Extract the (X, Y) coordinate from the center of the cell holding the provided text.  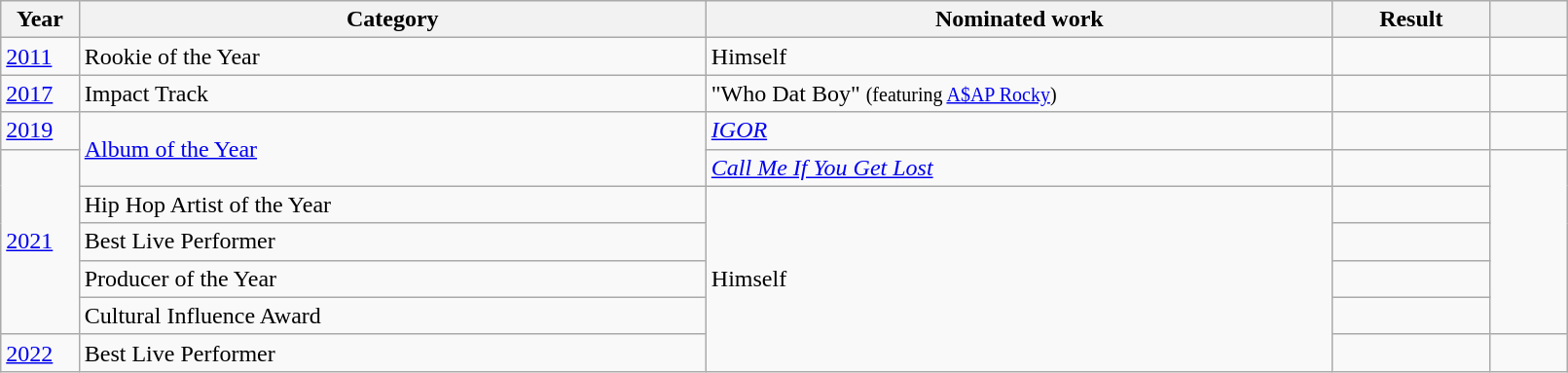
Result (1411, 19)
2011 (40, 56)
Producer of the Year (392, 279)
2017 (40, 93)
2021 (40, 242)
Album of the Year (392, 149)
Year (40, 19)
Cultural Influence Award (392, 316)
2019 (40, 131)
Nominated work (1019, 19)
Rookie of the Year (392, 56)
2022 (40, 353)
"Who Dat Boy" (featuring A$AP Rocky) (1019, 93)
Call Me If You Get Lost (1019, 168)
IGOR (1019, 131)
Impact Track (392, 93)
Category (392, 19)
Hip Hop Artist of the Year (392, 205)
